Extract the [X, Y] coordinate from the center of the cell holding the provided text.  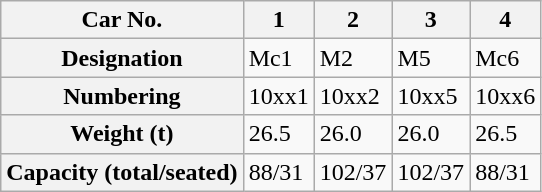
10xx5 [431, 96]
10xx2 [353, 96]
2 [353, 20]
Mc6 [506, 58]
Numbering [122, 96]
Designation [122, 58]
M2 [353, 58]
3 [431, 20]
Weight (t) [122, 134]
Capacity (total/seated) [122, 172]
10xx1 [278, 96]
Car No. [122, 20]
M5 [431, 58]
Mc1 [278, 58]
10xx6 [506, 96]
1 [278, 20]
4 [506, 20]
